Identify which cell holds the provided text, then report its [X, Y] central coordinate. 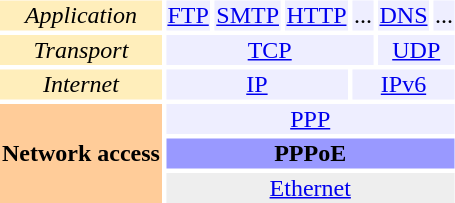
UDP [416, 50]
HTTP [316, 15]
Transport [80, 50]
Internet [80, 85]
PPPoE [310, 153]
Network access [80, 154]
PPP [310, 119]
FTP [188, 15]
IPv6 [403, 85]
TCP [270, 50]
Application [80, 15]
Ethernet [310, 188]
SMTP [248, 15]
IP [257, 85]
DNS [404, 15]
